Identify which cell holds the provided text, then report its (x, y) central coordinate. 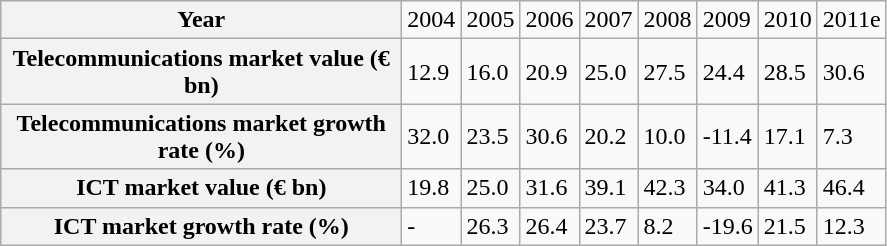
17.1 (788, 136)
31.6 (550, 188)
41.3 (788, 188)
2011e (852, 20)
23.7 (608, 226)
-11.4 (728, 136)
19.8 (432, 188)
2005 (490, 20)
2010 (788, 20)
12.9 (432, 72)
26.4 (550, 226)
16.0 (490, 72)
Year (202, 20)
2007 (608, 20)
27.5 (668, 72)
ICT market value (€ bn) (202, 188)
23.5 (490, 136)
2008 (668, 20)
8.2 (668, 226)
7.3 (852, 136)
12.3 (852, 226)
-19.6 (728, 226)
39.1 (608, 188)
34.0 (728, 188)
42.3 (668, 188)
ICT market growth rate (%) (202, 226)
10.0 (668, 136)
20.9 (550, 72)
2009 (728, 20)
24.4 (728, 72)
- (432, 226)
2006 (550, 20)
2004 (432, 20)
20.2 (608, 136)
Telecommunications market growth rate (%) (202, 136)
28.5 (788, 72)
Telecommunications market value (€ bn) (202, 72)
26.3 (490, 226)
46.4 (852, 188)
32.0 (432, 136)
21.5 (788, 226)
